Capture the cell that displays the provided text and extract its [x, y] central coordinate. 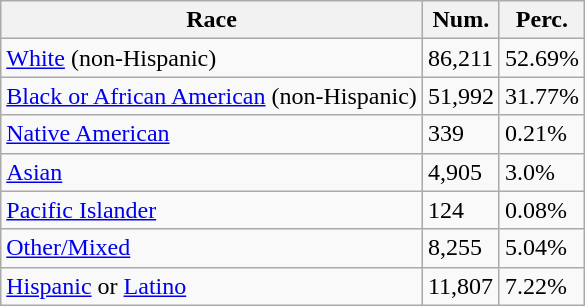
0.21% [542, 134]
51,992 [460, 96]
Hispanic or Latino [212, 286]
Pacific Islander [212, 210]
52.69% [542, 58]
11,807 [460, 286]
Asian [212, 172]
4,905 [460, 172]
31.77% [542, 96]
White (non-Hispanic) [212, 58]
86,211 [460, 58]
124 [460, 210]
Native American [212, 134]
0.08% [542, 210]
Other/Mixed [212, 248]
Race [212, 20]
Num. [460, 20]
Perc. [542, 20]
3.0% [542, 172]
7.22% [542, 286]
5.04% [542, 248]
8,255 [460, 248]
Black or African American (non-Hispanic) [212, 96]
339 [460, 134]
